Identify which cell holds the provided text, then report its (x, y) central coordinate. 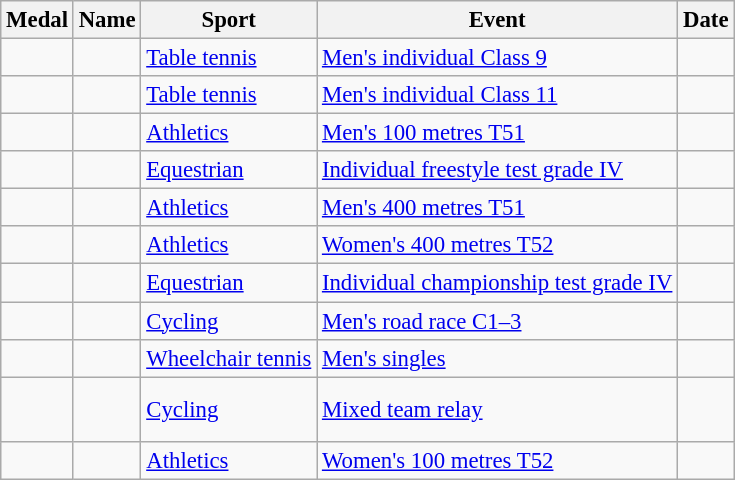
Name (107, 20)
Date (706, 20)
Mixed team relay (498, 410)
Wheelchair tennis (229, 358)
Men's individual Class 11 (498, 95)
Women's 400 metres T52 (498, 245)
Men's 100 metres T51 (498, 133)
Event (498, 20)
Men's road race C1–3 (498, 321)
Men's singles (498, 358)
Individual freestyle test grade IV (498, 170)
Women's 100 metres T52 (498, 460)
Men's individual Class 9 (498, 58)
Medal (38, 20)
Individual championship test grade IV (498, 283)
Sport (229, 20)
Men's 400 metres T51 (498, 208)
